Extract the [X, Y] coordinate from the center of the cell holding the provided text.  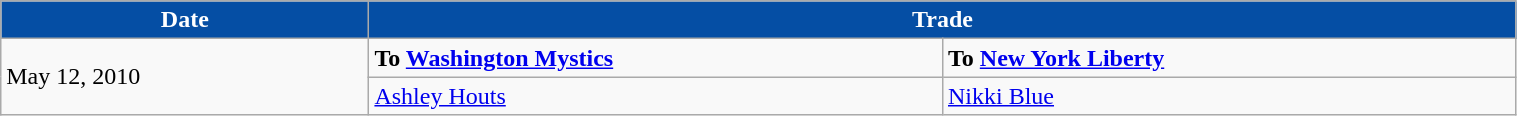
To Washington Mystics [656, 58]
Date [185, 20]
May 12, 2010 [185, 77]
Nikki Blue [1229, 96]
Trade [942, 20]
Ashley Houts [656, 96]
To New York Liberty [1229, 58]
